Output the (X, Y) coordinate of the center of the cell containing the given text.  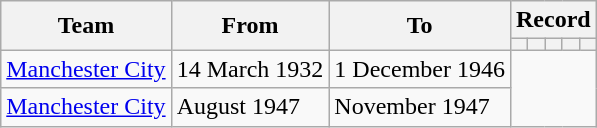
To (420, 26)
From (250, 26)
14 March 1932 (250, 69)
1 December 1946 (420, 69)
August 1947 (250, 107)
November 1947 (420, 107)
Team (86, 26)
Record (553, 20)
